Scan for the cell matching the given text and deliver its (X, Y) coordinate at center. 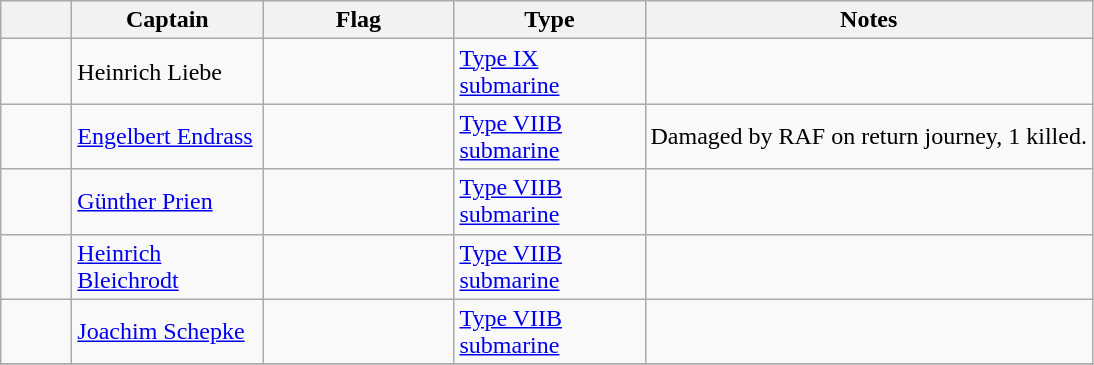
Heinrich Liebe (168, 72)
Damaged by RAF on return journey, 1 killed. (868, 136)
Captain (168, 20)
Type (550, 20)
Flag (358, 20)
Heinrich Bleichrodt (168, 266)
Engelbert Endrass (168, 136)
Notes (868, 20)
Joachim Schepke (168, 332)
Günther Prien (168, 202)
Type IX submarine (550, 72)
